For the text-containing cell, return its midpoint in (X, Y) coordinate format. 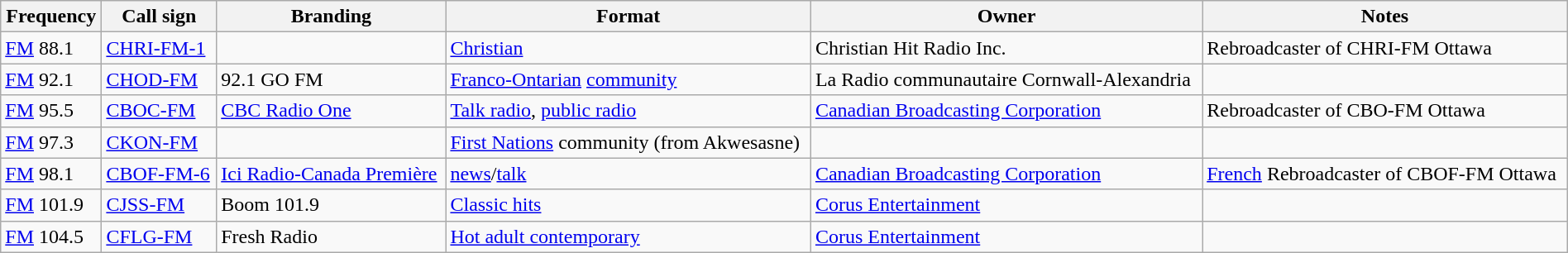
Notes (1385, 17)
Classic hits (629, 205)
CKON-FM (159, 142)
Rebroadcaster of CBO-FM Ottawa (1385, 111)
First Nations community (from Akwesasne) (629, 142)
FM 92.1 (51, 79)
FM 95.5 (51, 111)
CBOC-FM (159, 111)
CBOF-FM-6 (159, 174)
92.1 GO FM (331, 79)
Owner (1006, 17)
Call sign (159, 17)
Frequency (51, 17)
FM 101.9 (51, 205)
CJSS-FM (159, 205)
Rebroadcaster of CHRI-FM Ottawa (1385, 48)
Boom 101.9 (331, 205)
FM 104.5 (51, 236)
Christian Hit Radio Inc. (1006, 48)
French Rebroadcaster of CBOF-FM Ottawa (1385, 174)
CBC Radio One (331, 111)
Format (629, 17)
CFLG-FM (159, 236)
Franco-Ontarian community (629, 79)
CHRI-FM-1 (159, 48)
FM 97.3 (51, 142)
Hot adult contemporary (629, 236)
FM 88.1 (51, 48)
Branding (331, 17)
CHOD-FM (159, 79)
news/talk (629, 174)
FM 98.1 (51, 174)
La Radio communautaire Cornwall-Alexandria (1006, 79)
Christian (629, 48)
Fresh Radio (331, 236)
Ici Radio-Canada Première (331, 174)
Talk radio, public radio (629, 111)
